Return (X, Y) of the center of cell containing provided text 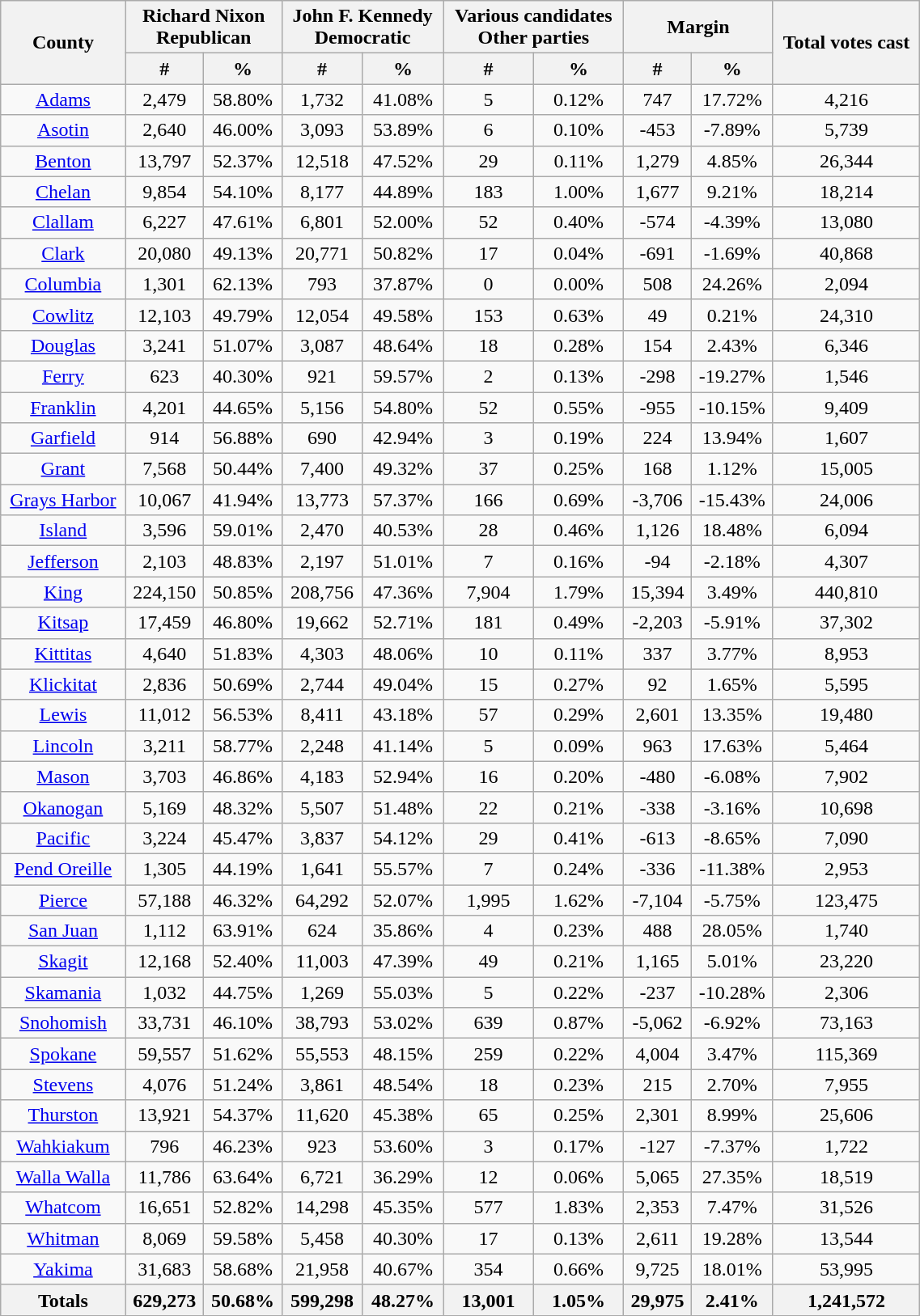
46.86% (243, 776)
50.85% (243, 592)
6,801 (322, 222)
46.23% (243, 1146)
45.38% (403, 1115)
Totals (63, 1300)
5,464 (846, 746)
73,163 (846, 1023)
1,301 (165, 284)
Klickitat (63, 684)
Franklin (63, 407)
18,519 (846, 1177)
1,126 (658, 531)
52.37% (243, 161)
0.29% (578, 715)
48.06% (403, 654)
54.10% (243, 192)
-4.39% (731, 222)
5,169 (165, 807)
639 (489, 1023)
0.12% (578, 99)
29,975 (658, 1300)
747 (658, 99)
2,301 (658, 1115)
3,224 (165, 838)
Chelan (63, 192)
2,640 (165, 130)
2,306 (846, 992)
Richard NixonRepublican (204, 28)
Clark (63, 253)
18,214 (846, 192)
36.29% (403, 1177)
Ferry (63, 376)
1,995 (489, 900)
15,005 (846, 469)
3,211 (165, 746)
-338 (658, 807)
Clallam (63, 222)
28.05% (731, 931)
6,094 (846, 531)
3,241 (165, 345)
51.83% (243, 654)
0.63% (578, 315)
2,094 (846, 284)
51.07% (243, 345)
-7.89% (731, 130)
56.53% (243, 715)
5,507 (322, 807)
4,201 (165, 407)
5,065 (658, 1177)
-5.75% (731, 900)
15 (489, 684)
-1.69% (731, 253)
19,480 (846, 715)
49.79% (243, 315)
0.10% (578, 130)
-2,203 (658, 623)
2,953 (846, 869)
Whatcom (63, 1208)
923 (322, 1146)
623 (165, 376)
1,546 (846, 376)
7.47% (731, 1208)
7,400 (322, 469)
23,220 (846, 962)
41.94% (243, 500)
2,353 (658, 1208)
54.80% (403, 407)
-298 (658, 376)
0.41% (578, 838)
44.89% (403, 192)
40,868 (846, 253)
Total votes cast (846, 42)
12,103 (165, 315)
2,248 (322, 746)
2 (489, 376)
26,344 (846, 161)
24.26% (731, 284)
59.57% (403, 376)
21,958 (322, 1269)
46.32% (243, 900)
Stevens (63, 1085)
Spokane (63, 1054)
3,861 (322, 1085)
27.35% (731, 1177)
1,722 (846, 1146)
52.94% (403, 776)
153 (489, 315)
3.49% (731, 592)
0.24% (578, 869)
51.62% (243, 1054)
6,721 (322, 1177)
52.82% (243, 1208)
38,793 (322, 1023)
48.83% (243, 561)
63.91% (243, 931)
11,786 (165, 1177)
Kittitas (63, 654)
51.48% (403, 807)
58.80% (243, 99)
55.57% (403, 869)
47.36% (403, 592)
13.35% (731, 715)
1.65% (731, 684)
-7.37% (731, 1146)
-10.15% (731, 407)
Pacific (63, 838)
115,369 (846, 1054)
690 (322, 438)
92 (658, 684)
48.54% (403, 1085)
-15.43% (731, 500)
45.47% (243, 838)
18.01% (731, 1269)
2,470 (322, 531)
7,090 (846, 838)
1.83% (578, 1208)
County (63, 42)
Lincoln (63, 746)
65 (489, 1115)
181 (489, 623)
0.69% (578, 500)
0.20% (578, 776)
4.85% (731, 161)
37,302 (846, 623)
51.01% (403, 561)
3.47% (731, 1054)
-955 (658, 407)
42.94% (403, 438)
San Juan (63, 931)
Island (63, 531)
49.04% (403, 684)
793 (322, 284)
0.49% (578, 623)
12,518 (322, 161)
123,475 (846, 900)
166 (489, 500)
12 (489, 1177)
0.28% (578, 345)
-237 (658, 992)
58.77% (243, 746)
41.08% (403, 99)
14,298 (322, 1208)
1.79% (578, 592)
599,298 (322, 1300)
52.71% (403, 623)
2.43% (731, 345)
51.24% (243, 1085)
13.94% (731, 438)
13,797 (165, 161)
50.82% (403, 253)
59.01% (243, 531)
2,197 (322, 561)
24,006 (846, 500)
2,611 (658, 1238)
44.65% (243, 407)
0 (489, 284)
40.67% (403, 1269)
11,003 (322, 962)
12,168 (165, 962)
6 (489, 130)
43.18% (403, 715)
9.21% (731, 192)
183 (489, 192)
Thurston (63, 1115)
Walla Walla (63, 1177)
0.55% (578, 407)
48.27% (403, 1300)
Douglas (63, 345)
-3.16% (731, 807)
Columbia (63, 284)
4 (489, 931)
13,921 (165, 1115)
208,756 (322, 592)
48.15% (403, 1054)
13,544 (846, 1238)
46.00% (243, 130)
963 (658, 746)
1,732 (322, 99)
0.46% (578, 531)
17.72% (731, 99)
20,080 (165, 253)
4,216 (846, 99)
-5.91% (731, 623)
46.80% (243, 623)
7,902 (846, 776)
-336 (658, 869)
24,310 (846, 315)
12,054 (322, 315)
64,292 (322, 900)
58.68% (243, 1269)
4,303 (322, 654)
488 (658, 931)
47.61% (243, 222)
35.86% (403, 931)
49.58% (403, 315)
54.12% (403, 838)
7,904 (489, 592)
Grant (63, 469)
19.28% (731, 1238)
44.75% (243, 992)
1,279 (658, 161)
37.87% (403, 284)
50.69% (243, 684)
13,773 (322, 500)
3,087 (322, 345)
2,103 (165, 561)
22 (489, 807)
0.17% (578, 1146)
-3,706 (658, 500)
168 (658, 469)
0.40% (578, 222)
8.99% (731, 1115)
-19.27% (731, 376)
Jefferson (63, 561)
0.00% (578, 284)
31,526 (846, 1208)
Various candidatesOther parties (534, 28)
1,241,572 (846, 1300)
10,698 (846, 807)
2,601 (658, 715)
1.00% (578, 192)
Pend Oreille (63, 869)
Grays Harbor (63, 500)
50.44% (243, 469)
55.03% (403, 992)
5.01% (731, 962)
54.37% (243, 1115)
41.14% (403, 746)
154 (658, 345)
47.39% (403, 962)
577 (489, 1208)
8,177 (322, 192)
10,067 (165, 500)
6,346 (846, 345)
5,739 (846, 130)
-7,104 (658, 900)
3,596 (165, 531)
1.62% (578, 900)
53.02% (403, 1023)
47.52% (403, 161)
0.27% (578, 684)
56.88% (243, 438)
53.89% (403, 130)
16,651 (165, 1208)
28 (489, 531)
49.32% (403, 469)
40.53% (403, 531)
796 (165, 1146)
20,771 (322, 253)
629,273 (165, 1300)
33,731 (165, 1023)
354 (489, 1269)
921 (322, 376)
53.60% (403, 1146)
2,744 (322, 684)
-574 (658, 222)
1,269 (322, 992)
0.19% (578, 438)
Whitman (63, 1238)
0.16% (578, 561)
37 (489, 469)
52.07% (403, 900)
-10.28% (731, 992)
0.66% (578, 1269)
19,662 (322, 623)
1,740 (846, 931)
440,810 (846, 592)
11,012 (165, 715)
624 (322, 931)
914 (165, 438)
-480 (658, 776)
3.77% (731, 654)
0.87% (578, 1023)
Adams (63, 99)
Margin (698, 28)
Garfield (63, 438)
59.58% (243, 1238)
King (63, 592)
508 (658, 284)
1,677 (658, 192)
48.64% (403, 345)
9,725 (658, 1269)
2,836 (165, 684)
5,458 (322, 1238)
50.68% (243, 1300)
224 (658, 438)
Wahkiakum (63, 1146)
18.48% (731, 531)
215 (658, 1085)
9,409 (846, 407)
8,953 (846, 654)
45.35% (403, 1208)
8,069 (165, 1238)
-691 (658, 253)
Asotin (63, 130)
7,568 (165, 469)
3,837 (322, 838)
337 (658, 654)
Lewis (63, 715)
2.41% (731, 1300)
57,188 (165, 900)
Benton (63, 161)
1,305 (165, 869)
62.13% (243, 284)
5,595 (846, 684)
57.37% (403, 500)
Skagit (63, 962)
4,004 (658, 1054)
59,557 (165, 1054)
1,032 (165, 992)
Snohomish (63, 1023)
Skamania (63, 992)
13,080 (846, 222)
6,227 (165, 222)
4,640 (165, 654)
Mason (63, 776)
8,411 (322, 715)
-6.08% (731, 776)
52.40% (243, 962)
4,183 (322, 776)
Cowlitz (63, 315)
46.10% (243, 1023)
48.32% (243, 807)
31,683 (165, 1269)
17,459 (165, 623)
0.04% (578, 253)
2,479 (165, 99)
5,156 (322, 407)
1,641 (322, 869)
3,093 (322, 130)
15,394 (658, 592)
2.70% (731, 1085)
10 (489, 654)
-2.18% (731, 561)
16 (489, 776)
-453 (658, 130)
Okanogan (63, 807)
-94 (658, 561)
Kitsap (63, 623)
17.63% (731, 746)
-613 (658, 838)
53,995 (846, 1269)
0.06% (578, 1177)
25,606 (846, 1115)
7,955 (846, 1085)
13,001 (489, 1300)
1,607 (846, 438)
-6.92% (731, 1023)
4,076 (165, 1085)
55,553 (322, 1054)
-8.65% (731, 838)
4,307 (846, 561)
-127 (658, 1146)
57 (489, 715)
49.13% (243, 253)
-11.38% (731, 869)
1.12% (731, 469)
224,150 (165, 592)
44.19% (243, 869)
-5,062 (658, 1023)
52.00% (403, 222)
Pierce (63, 900)
11,620 (322, 1115)
1.05% (578, 1300)
John F. KennedyDemocratic (362, 28)
0.09% (578, 746)
9,854 (165, 192)
1,112 (165, 931)
1,165 (658, 962)
Yakima (63, 1269)
3,703 (165, 776)
63.64% (243, 1177)
259 (489, 1054)
